Pinpoint the cell where the given text exists, returning its (x, y) midpoint coordinate. 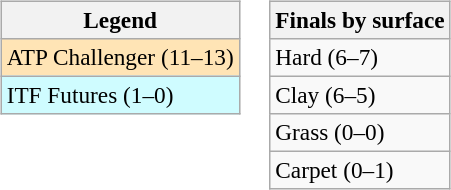
Legend (120, 20)
ATP Challenger (11–13) (120, 57)
ITF Futures (1–0) (120, 95)
Grass (0–0) (360, 133)
Clay (6–5) (360, 95)
Carpet (0–1) (360, 171)
Finals by surface (360, 20)
Hard (6–7) (360, 57)
